Scan for the cell matching the given text and deliver its (x, y) coordinate at center. 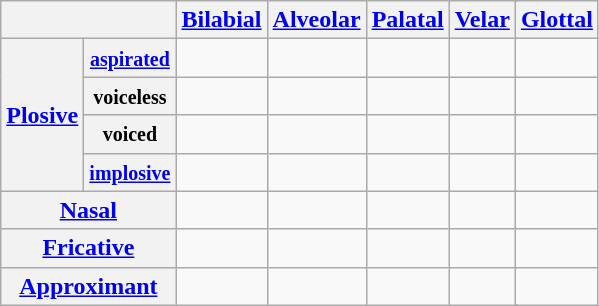
voiced (130, 134)
Bilabial (222, 20)
Alveolar (316, 20)
Palatal (408, 20)
Velar (482, 20)
implosive (130, 172)
Fricative (88, 248)
Nasal (88, 210)
Plosive (42, 115)
aspirated (130, 58)
Approximant (88, 286)
voiceless (130, 96)
Glottal (556, 20)
